Return the (X, Y) coordinate for the center point of the cell that contains the specified text.  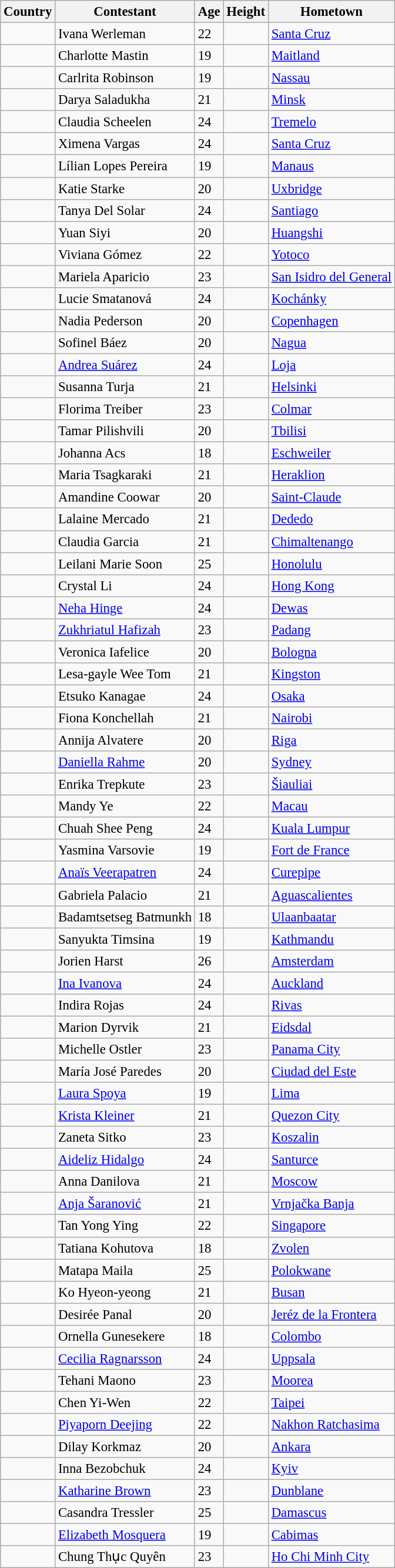
Fort de France (332, 851)
Auckland (332, 983)
Jorien Harst (125, 961)
Tremelo (332, 122)
Height (246, 12)
Nagua (332, 343)
Maria Tsagkaraki (125, 475)
Curepipe (332, 873)
Florima Treiber (125, 409)
Annija Alvatere (125, 741)
Minsk (332, 100)
Piyaporn Deejing (125, 1425)
Claudia Scheelen (125, 122)
Veronica Iafelice (125, 652)
Uppsala (332, 1358)
Cabimas (332, 1535)
Ankara (332, 1447)
Kyiv (332, 1469)
Ina Ivanova (125, 983)
Honolulu (332, 564)
Singapore (332, 1226)
Ximena Vargas (125, 144)
Zaneta Sitko (125, 1138)
Zukhriatul Hafizah (125, 630)
Lesa-gayle Wee Tom (125, 674)
Chimaltenango (332, 541)
Tanya Del Solar (125, 210)
Lima (332, 1093)
Lalaine Mercado (125, 520)
Ulaanbaatar (332, 917)
Ivana Werleman (125, 34)
Ho Chi Minh City (332, 1557)
Quezon City (332, 1116)
Susanna Turja (125, 387)
Yasmina Varsovie (125, 851)
Darya Saladukha (125, 100)
Tbilisi (332, 431)
Inna Bezobchuk (125, 1469)
Dededo (332, 520)
Nakhon Ratchasima (332, 1425)
Kochánky (332, 299)
Lucie Smatanová (125, 299)
Chung Thục Quyên (125, 1557)
Sanyukta Timsina (125, 939)
Katharine Brown (125, 1491)
Anja Šaranović (125, 1204)
Leilani Marie Soon (125, 564)
Badamtsetseg Batmunkh (125, 917)
Contestant (125, 12)
Padang (332, 630)
Rivas (332, 1005)
Kingston (332, 674)
Sofinel Báez (125, 343)
Ko Hyeon-yeong (125, 1292)
Eidsdal (332, 1027)
Helsinki (332, 387)
Moorea (332, 1381)
Loja (332, 365)
Zvolen (332, 1248)
Taipei (332, 1402)
Michelle Ostler (125, 1049)
Amandine Coowar (125, 497)
Saint-Claude (332, 497)
Anna Danilova (125, 1182)
Krista Kleiner (125, 1116)
Hometown (332, 12)
Casandra Tressler (125, 1513)
Laura Spoya (125, 1093)
Desirée Panal (125, 1314)
Maitland (332, 56)
Fiona Konchellah (125, 718)
Tamar Pilishvili (125, 431)
Andrea Suárez (125, 365)
Vrnjačka Banja (332, 1204)
Colombo (332, 1337)
Eschweiler (332, 453)
Charlotte Mastin (125, 56)
Dilay Korkmaz (125, 1447)
Mariela Aparicio (125, 277)
Amsterdam (332, 961)
Copenhagen (332, 321)
Crystal Li (125, 586)
Dewas (332, 608)
Koszalin (332, 1138)
Ornella Gunesekere (125, 1337)
Kathmandu (332, 939)
Polokwane (332, 1270)
Tehani Maono (125, 1381)
Bologna (332, 652)
Cecilia Ragnarsson (125, 1358)
26 (209, 961)
Sydney (332, 762)
Nairobi (332, 718)
Ciudad del Este (332, 1071)
Tan Yong Ying (125, 1226)
Uxbridge (332, 189)
Matapa Maila (125, 1270)
Claudia Garcia (125, 541)
Hong Kong (332, 586)
Anaïs Veerapatren (125, 873)
Dunblane (332, 1491)
Tatiana Kohutova (125, 1248)
Santurce (332, 1160)
Mandy Ye (125, 806)
Šiauliai (332, 785)
Riga (332, 741)
Damascus (332, 1513)
Carlrita Robinson (125, 78)
Busan (332, 1292)
Kuala Lumpur (332, 829)
Osaka (332, 696)
Macau (332, 806)
San Isidro del General (332, 277)
Marion Dyrvik (125, 1027)
Viviana Gómez (125, 254)
Yuan Siyi (125, 233)
Aideliz Hidalgo (125, 1160)
Chuah Shee Peng (125, 829)
Johanna Acs (125, 453)
Age (209, 12)
María José Paredes (125, 1071)
Moscow (332, 1182)
Enrika Trepkute (125, 785)
Panama City (332, 1049)
Jeréz de la Frontera (332, 1314)
Huangshi (332, 233)
Yotoco (332, 254)
Nadia Pederson (125, 321)
Etsuko Kanagae (125, 696)
Indira Rojas (125, 1005)
Colmar (332, 409)
Elizabeth Mosquera (125, 1535)
Gabriela Palacio (125, 895)
Lílian Lopes Pereira (125, 166)
Neha Hinge (125, 608)
Nassau (332, 78)
Santiago (332, 210)
Aguascalientes (332, 895)
Katie Starke (125, 189)
Country (28, 12)
Manaus (332, 166)
Chen Yi-Wen (125, 1402)
Heraklion (332, 475)
Daniella Rahme (125, 762)
